Return (x, y) of the center of cell containing provided text 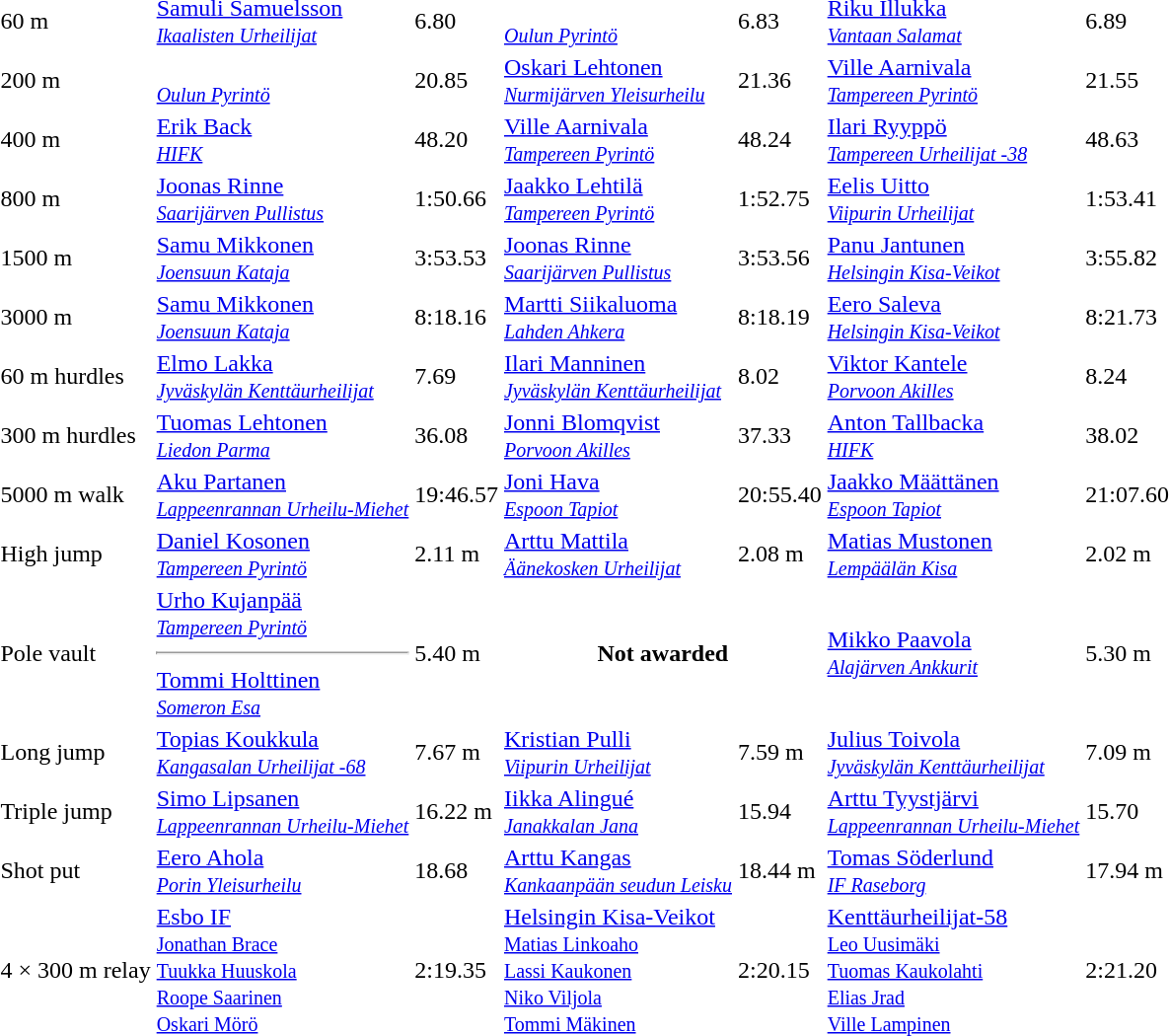
2.11 m (457, 555)
Panu JantunenHelsingin Kisa-Veikot (953, 259)
Urho KujanpääTampereen PyrintöTommi HolttinenSomeron Esa (282, 653)
5.40 m (457, 653)
1:50.66 (457, 199)
Elmo LakkaJyväskylän Kenttäurheilijat (282, 377)
Daniel KosonenTampereen Pyrintö (282, 555)
Aku PartanenLappeenrannan Urheilu-Miehet (282, 495)
20:55.40 (779, 495)
Julius ToivolaJyväskylän Kenttäurheilijat (953, 752)
36.08 (457, 436)
Arttu TyystjärviLappeenrannan Urheilu-Miehet (953, 811)
7.67 m (457, 752)
19:46.57 (457, 495)
Arttu MattilaÄänekosken Urheilijat (618, 555)
Not awarded (663, 653)
Matias MustonenLempäälän Kisa (953, 555)
Mikko PaavolaAlajärven Ankkurit (953, 653)
Oskari LehtonenNurmijärven Yleisurheilu (618, 81)
7.59 m (779, 752)
18.68 (457, 870)
48.20 (457, 140)
8:18.19 (779, 318)
18.44 m (779, 870)
Tuomas LehtonenLiedon Parma (282, 436)
Eelis UittoViipurin Urheilijat (953, 199)
16.22 m (457, 811)
Jaakko MäättänenEspoon Tapiot (953, 495)
Joni HavaEspoon Tapiot (618, 495)
Ilari ManninenJyväskylän Kenttäurheilijat (618, 377)
Anton TallbackaHIFK (953, 436)
3:53.53 (457, 259)
Jonni BlomqvistPorvoon Akilles (618, 436)
Martti SiikaluomaLahden Ahkera (618, 318)
8.02 (779, 377)
48.24 (779, 140)
Tomas SöderlundIF Raseborg (953, 870)
7.69 (457, 377)
Erik BackHIFK (282, 140)
Eero AholaPorin Yleisurheilu (282, 870)
Topias KoukkulaKangasalan Urheilijat -68 (282, 752)
Arttu KangasKankaanpään seudun Leisku (618, 870)
2.08 m (779, 555)
Ilari RyyppöTampereen Urheilijat -38 (953, 140)
15.94 (779, 811)
Jaakko LehtiläTampereen Pyrintö (618, 199)
Viktor KantelePorvoon Akilles (953, 377)
8:18.16 (457, 318)
1:52.75 (779, 199)
Kristian PulliViipurin Urheilijat (618, 752)
Iikka AlinguéJanakkalan Jana (618, 811)
Eero SalevaHelsingin Kisa-Veikot (953, 318)
20.85 (457, 81)
Oulun Pyrintö (282, 81)
37.33 (779, 436)
3:53.56 (779, 259)
Simo LipsanenLappeenrannan Urheilu-Miehet (282, 811)
21.36 (779, 81)
